Return the [X, Y] coordinate for the center point of the cell that contains the specified text.  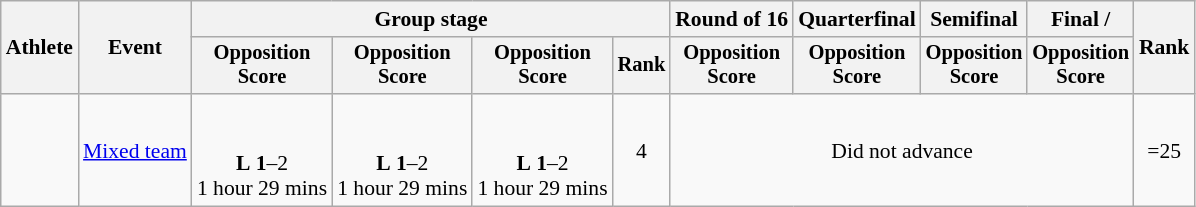
Group stage [431, 19]
=25 [1164, 150]
4 [642, 150]
Did not advance [902, 150]
Athlete [40, 48]
Quarterfinal [857, 19]
Event [135, 48]
Semifinal [974, 19]
Mixed team [135, 150]
Final / [1080, 19]
Round of 16 [732, 19]
